Identify which cell holds the provided text, then report its [X, Y] central coordinate. 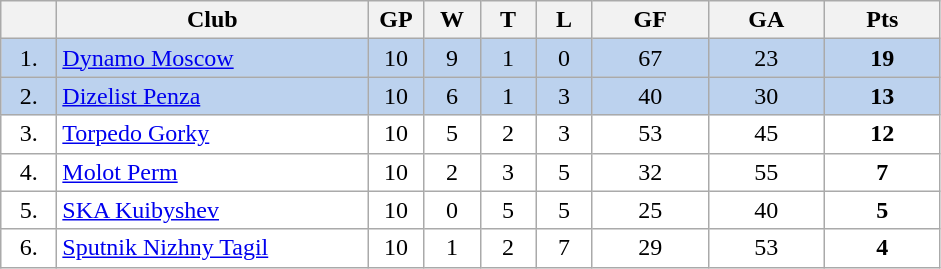
1. [29, 58]
T [508, 20]
L [564, 20]
32 [650, 172]
Sputnik Nizhny Tagil [212, 248]
Molot Perm [212, 172]
Club [212, 20]
6. [29, 248]
30 [766, 96]
67 [650, 58]
Pts [882, 20]
4. [29, 172]
GF [650, 20]
SKA Kuibyshev [212, 210]
6 [452, 96]
55 [766, 172]
29 [650, 248]
GP [396, 20]
2. [29, 96]
Torpedo Gorky [212, 134]
3. [29, 134]
GA [766, 20]
5. [29, 210]
19 [882, 58]
13 [882, 96]
12 [882, 134]
Dizelist Penza [212, 96]
25 [650, 210]
45 [766, 134]
W [452, 20]
23 [766, 58]
9 [452, 58]
Dynamo Moscow [212, 58]
4 [882, 248]
